For the text-containing cell, return its midpoint in [X, Y] coordinate format. 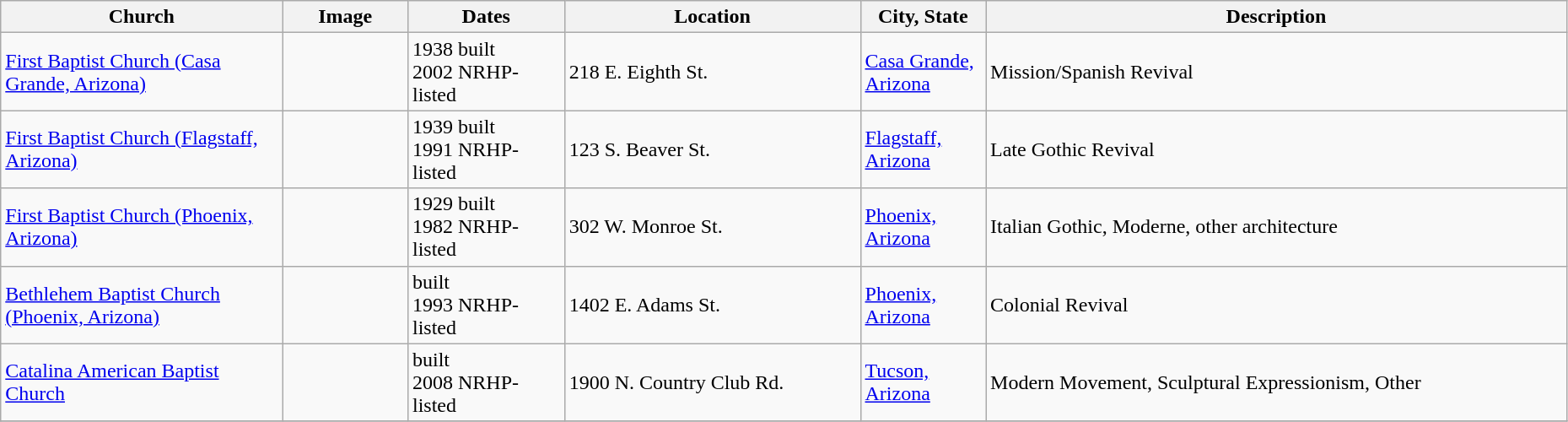
Dates [486, 17]
302 W. Monroe St. [712, 227]
123 S. Beaver St. [712, 149]
Description [1277, 17]
built2008 NRHP-listed [486, 382]
Flagstaff, Arizona [923, 149]
built1993 NRHP-listed [486, 305]
1900 N. Country Club Rd. [712, 382]
Image [346, 17]
1938 built2002 NRHP-listed [486, 72]
Church [142, 17]
Modern Movement, Sculptural Expressionism, Other [1277, 382]
City, State [923, 17]
Late Gothic Revival [1277, 149]
218 E. Eighth St. [712, 72]
Bethlehem Baptist Church (Phoenix, Arizona) [142, 305]
First Baptist Church (Casa Grande, Arizona) [142, 72]
First Baptist Church (Phoenix, Arizona) [142, 227]
Italian Gothic, Moderne, other architecture [1277, 227]
1929 built1982 NRHP-listed [486, 227]
First Baptist Church (Flagstaff, Arizona) [142, 149]
Colonial Revival [1277, 305]
1939 built1991 NRHP-listed [486, 149]
Tucson, Arizona [923, 382]
1402 E. Adams St. [712, 305]
Catalina American Baptist Church [142, 382]
Mission/Spanish Revival [1277, 72]
Casa Grande, Arizona [923, 72]
Location [712, 17]
